Detect which cell encompasses the target text, then output its [X, Y] center coordinate. 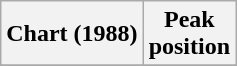
Chart (1988) [72, 34]
Peakposition [189, 34]
